Detect which cell encompasses the target text, then output its (x, y) center coordinate. 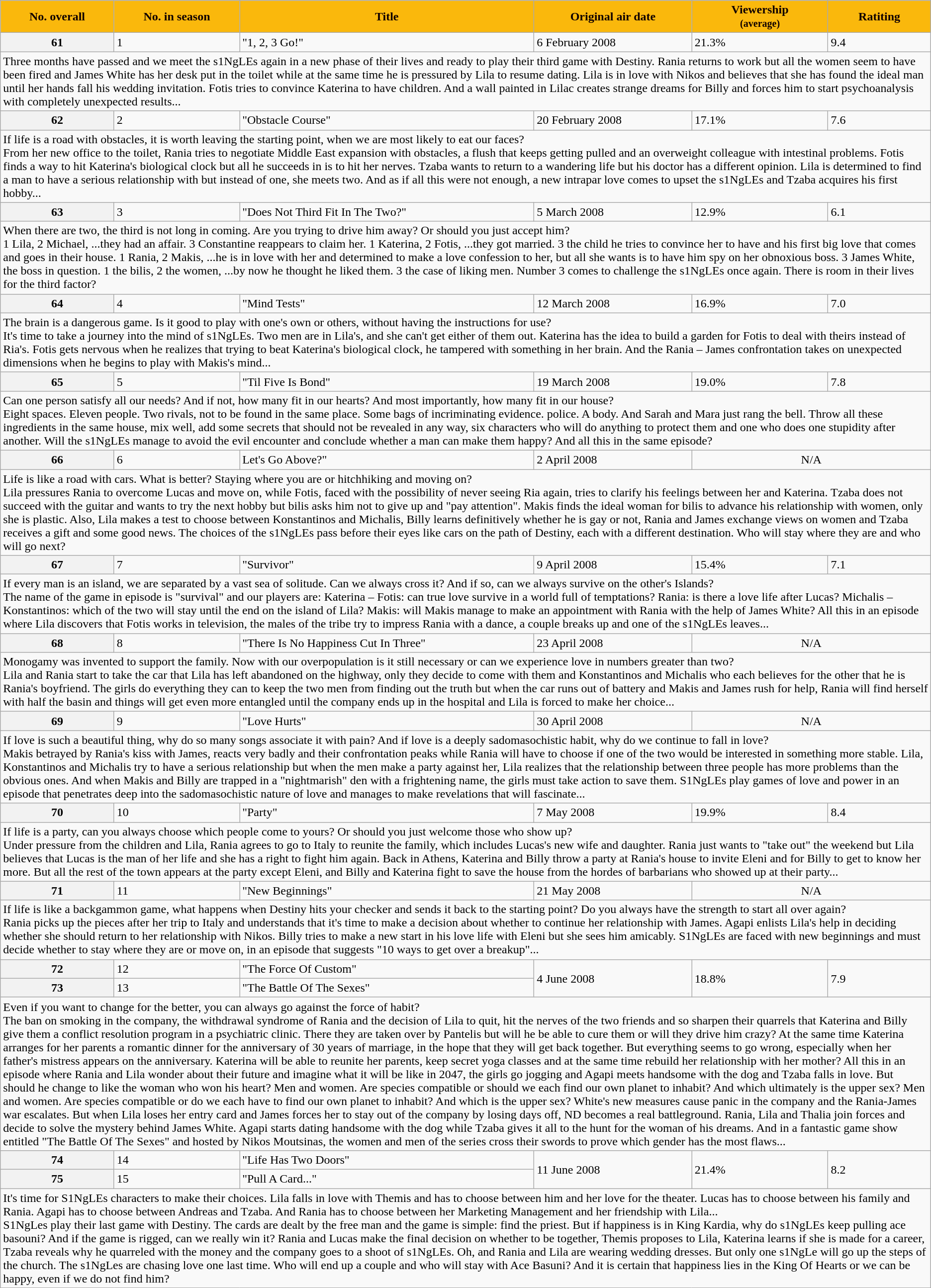
17.1% (760, 120)
8.2 (879, 1169)
"Pull A Card..." (387, 1179)
7.6 (879, 120)
7.9 (879, 978)
70 (58, 813)
No. overall (58, 17)
2 (177, 120)
14 (177, 1160)
64 (58, 303)
"Does Not Third Fit In The Two?" (387, 212)
"There Is No Happiness Cut In Three" (387, 643)
8.4 (879, 813)
5 March 2008 (613, 212)
18.8% (760, 978)
"Survivor" (387, 565)
"Mind Tests" (387, 303)
9 (177, 721)
15.4% (760, 565)
65 (58, 381)
6 February 2008 (613, 42)
"Til Five Is Bond" (387, 381)
No. in season (177, 17)
7.1 (879, 565)
66 (58, 460)
30 April 2008 (613, 721)
"Party" (387, 813)
20 February 2008 (613, 120)
7.0 (879, 303)
74 (58, 1160)
63 (58, 212)
"Life Has Two Doors" (387, 1160)
7 May 2008 (613, 813)
13 (177, 988)
73 (58, 988)
71 (58, 891)
21.4% (760, 1169)
68 (58, 643)
"1, 2, 3 Go!" (387, 42)
19.0% (760, 381)
"New Beginnings" (387, 891)
"The Force Of Custom" (387, 969)
7.8 (879, 381)
"The Battle Of The Sexes" (387, 988)
Let's Go Above?" (387, 460)
Original air date (613, 17)
12 March 2008 (613, 303)
Ratiting (879, 17)
62 (58, 120)
4 (177, 303)
23 April 2008 (613, 643)
1 (177, 42)
15 (177, 1179)
19 March 2008 (613, 381)
Title (387, 17)
12 (177, 969)
"Obstacle Course" (387, 120)
6.1 (879, 212)
8 (177, 643)
61 (58, 42)
69 (58, 721)
3 (177, 212)
12.9% (760, 212)
21.3% (760, 42)
Viewership(average) (760, 17)
2 April 2008 (613, 460)
9.4 (879, 42)
11 (177, 891)
7 (177, 565)
75 (58, 1179)
72 (58, 969)
11 June 2008 (613, 1169)
6 (177, 460)
4 June 2008 (613, 978)
10 (177, 813)
16.9% (760, 303)
9 April 2008 (613, 565)
"Love Hurts" (387, 721)
67 (58, 565)
19.9% (760, 813)
21 May 2008 (613, 891)
5 (177, 381)
